Return the [x, y] coordinate for the center point of the cell that contains the specified text.  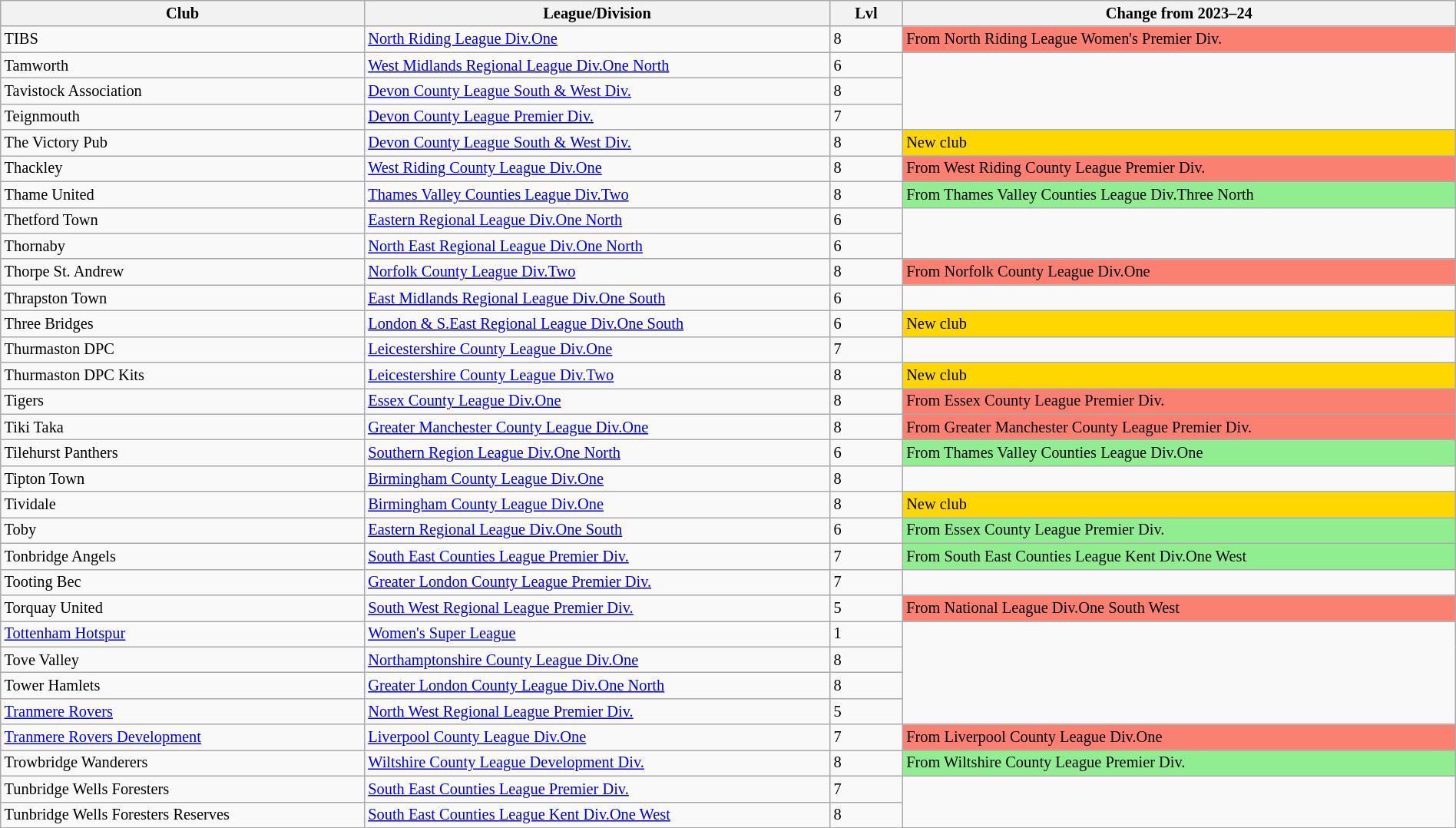
The Victory Pub [183, 143]
Tove Valley [183, 660]
Norfolk County League Div.Two [597, 272]
From Greater Manchester County League Premier Div. [1179, 427]
Thorpe St. Andrew [183, 272]
Tooting Bec [183, 582]
Devon County League Premier Div. [597, 117]
TIBS [183, 39]
Northamptonshire County League Div.One [597, 660]
Tower Hamlets [183, 685]
Tilehurst Panthers [183, 452]
From Liverpool County League Div.One [1179, 737]
Essex County League Div.One [597, 401]
Tamworth [183, 65]
Tipton Town [183, 479]
South West Regional League Premier Div. [597, 608]
West Riding County League Div.One [597, 168]
Thornaby [183, 246]
Liverpool County League Div.One [597, 737]
Tottenham Hotspur [183, 634]
Eastern Regional League Div.One South [597, 530]
Tavistock Association [183, 91]
Tranmere Rovers [183, 711]
Southern Region League Div.One North [597, 452]
Lvl [866, 13]
Thames Valley Counties League Div.Two [597, 194]
Leicestershire County League Div.Two [597, 376]
Greater Manchester County League Div.One [597, 427]
Wiltshire County League Development Div. [597, 763]
From Thames Valley Counties League Div.Three North [1179, 194]
Tunbridge Wells Foresters Reserves [183, 815]
West Midlands Regional League Div.One North [597, 65]
1 [866, 634]
From Wiltshire County League Premier Div. [1179, 763]
Tigers [183, 401]
Tranmere Rovers Development [183, 737]
Thetford Town [183, 220]
Women's Super League [597, 634]
Greater London County League Div.One North [597, 685]
Leicestershire County League Div.One [597, 349]
From National League Div.One South West [1179, 608]
From South East Counties League Kent Div.One West [1179, 556]
Thurmaston DPC [183, 349]
Tiki Taka [183, 427]
Thurmaston DPC Kits [183, 376]
Trowbridge Wanderers [183, 763]
North Riding League Div.One [597, 39]
Tividale [183, 505]
Toby [183, 530]
Teignmouth [183, 117]
Tunbridge Wells Foresters [183, 789]
Torquay United [183, 608]
From West Riding County League Premier Div. [1179, 168]
Three Bridges [183, 323]
From Thames Valley Counties League Div.One [1179, 452]
London & S.East Regional League Div.One South [597, 323]
Club [183, 13]
League/Division [597, 13]
Tonbridge Angels [183, 556]
Thame United [183, 194]
East Midlands Regional League Div.One South [597, 298]
Change from 2023–24 [1179, 13]
Thrapston Town [183, 298]
North East Regional League Div.One North [597, 246]
From North Riding League Women's Premier Div. [1179, 39]
Eastern Regional League Div.One North [597, 220]
South East Counties League Kent Div.One West [597, 815]
From Norfolk County League Div.One [1179, 272]
Greater London County League Premier Div. [597, 582]
Thackley [183, 168]
North West Regional League Premier Div. [597, 711]
